Find where the given text appears and provide that cell's center as [x, y] coordinate. 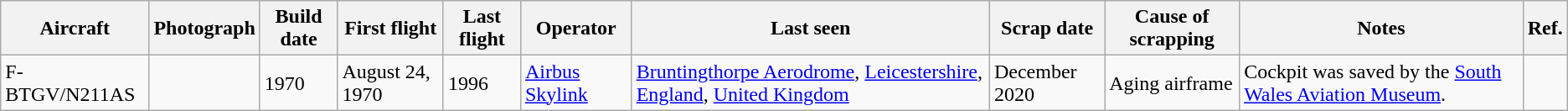
Notes [1382, 29]
Scrap date [1047, 29]
Ref. [1545, 29]
Photograph [204, 29]
F-BTGV/N211AS [75, 82]
Build date [298, 29]
Cockpit was saved by the South Wales Aviation Museum. [1382, 82]
August 24, 1970 [390, 82]
Aging airframe [1173, 82]
Operator [576, 29]
Aircraft [75, 29]
Bruntingthorpe Aerodrome, Leicestershire, England, United Kingdom [811, 82]
Last flight [482, 29]
1970 [298, 82]
Cause of scrapping [1173, 29]
Last seen [811, 29]
December 2020 [1047, 82]
First flight [390, 29]
Airbus Skylink [576, 82]
1996 [482, 82]
